For the text-containing cell, return its midpoint in (X, Y) coordinate format. 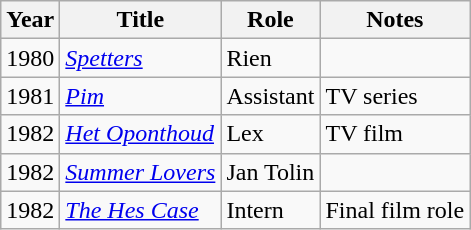
Role (270, 20)
1980 (30, 58)
Notes (395, 20)
Spetters (140, 58)
TV series (395, 96)
Assistant (270, 96)
Intern (270, 210)
Pim (140, 96)
The Hes Case (140, 210)
Het Oponthoud (140, 134)
Lex (270, 134)
Title (140, 20)
Year (30, 20)
Final film role (395, 210)
TV film (395, 134)
Summer Lovers (140, 172)
Jan Tolin (270, 172)
1981 (30, 96)
Rien (270, 58)
